Detect which cell encompasses the target text, then output its [X, Y] center coordinate. 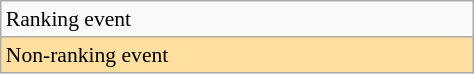
Ranking event [237, 19]
Non-ranking event [237, 55]
